Search for the cell housing the specified text and yield its [X, Y] center coordinate. 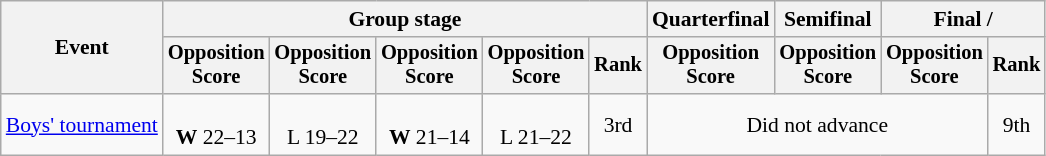
Quarterfinal [711, 19]
3rd [618, 124]
Did not advance [818, 124]
Boys' tournament [82, 124]
L 21–22 [536, 124]
9th [1017, 124]
Event [82, 48]
Group stage [405, 19]
Semifinal [828, 19]
L 19–22 [322, 124]
W 22–13 [216, 124]
Final / [963, 19]
W 21–14 [430, 124]
